Detect which cell encompasses the target text, then output its (X, Y) center coordinate. 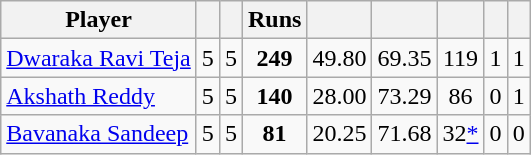
119 (460, 58)
28.00 (340, 96)
20.25 (340, 134)
71.68 (404, 134)
86 (460, 96)
32* (460, 134)
81 (274, 134)
73.29 (404, 96)
Dwaraka Ravi Teja (99, 58)
69.35 (404, 58)
Player (99, 20)
140 (274, 96)
249 (274, 58)
Runs (274, 20)
49.80 (340, 58)
Akshath Reddy (99, 96)
Bavanaka Sandeep (99, 134)
